Locate the cell with the specified text and output its [X, Y] center coordinate. 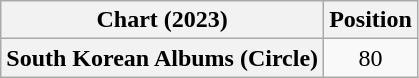
Chart (2023) [162, 20]
Position [371, 20]
South Korean Albums (Circle) [162, 58]
80 [371, 58]
